Provide the [x, y] coordinate of the cell's center where the given text is located.  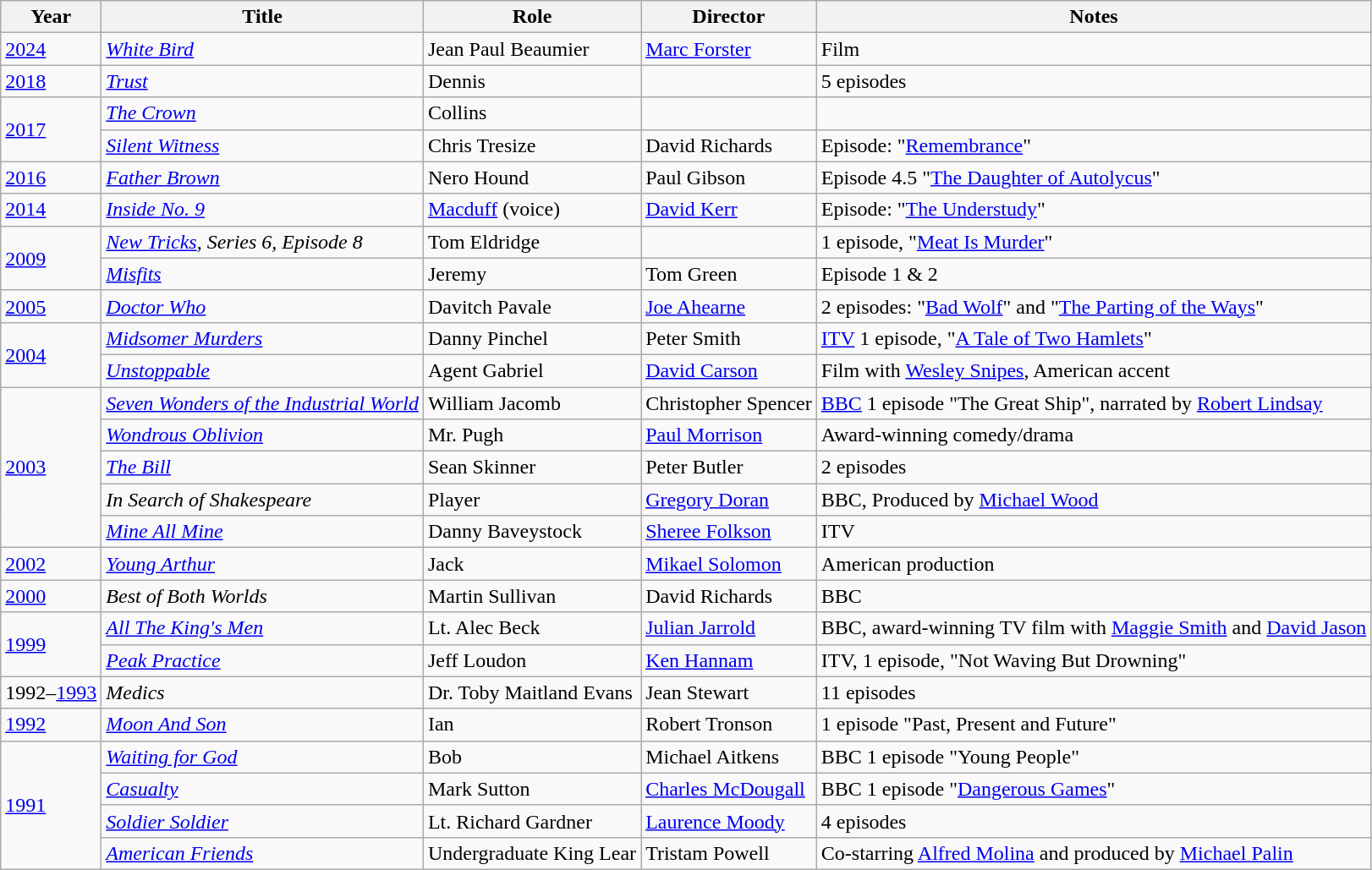
Moon And Son [262, 725]
William Jacomb [531, 403]
Film with Wesley Snipes, American accent [1093, 370]
Peter Smith [729, 338]
Martin Sullivan [531, 596]
Danny Pinchel [531, 338]
Julian Jarrold [729, 628]
Charles McDougall [729, 789]
Tristam Powell [729, 853]
Robert Tronson [729, 725]
Role [531, 17]
Paul Morrison [729, 435]
11 episodes [1093, 692]
Episode: "Remembrance" [1093, 145]
BBC 1 episode "Dangerous Games" [1093, 789]
Lt. Richard Gardner [531, 821]
Nero Hound [531, 178]
In Search of Shakespeare [262, 500]
Mine All Mine [262, 532]
ITV, 1 episode, "Not Waving But Drowning" [1093, 660]
Undergraduate King Lear [531, 853]
Young Arthur [262, 564]
Best of Both Worlds [262, 596]
1992–1993 [51, 692]
Film [1093, 49]
2024 [51, 49]
Seven Wonders of the Industrial World [262, 403]
Jack [531, 564]
Sean Skinner [531, 468]
Episode: "The Understudy" [1093, 210]
1 episode "Past, Present and Future" [1093, 725]
Doctor Who [262, 306]
Unstoppable [262, 370]
Inside No. 9 [262, 210]
Davitch Pavale [531, 306]
Silent Witness [262, 145]
Waiting for God [262, 757]
Christopher Spencer [729, 403]
Michael Aitkens [729, 757]
Mikael Solomon [729, 564]
Misfits [262, 274]
Mark Sutton [531, 789]
2009 [51, 258]
Director [729, 17]
Gregory Doran [729, 500]
2017 [51, 129]
1992 [51, 725]
4 episodes [1093, 821]
Wondrous Oblivion [262, 435]
Jeremy [531, 274]
Midsomer Murders [262, 338]
Lt. Alec Beck [531, 628]
All The King's Men [262, 628]
Peak Practice [262, 660]
David Carson [729, 370]
BBC 1 episode "The Great Ship", narrated by Robert Lindsay [1093, 403]
Dr. Toby Maitland Evans [531, 692]
Title [262, 17]
Medics [262, 692]
Father Brown [262, 178]
Joe Ahearne [729, 306]
Tom Eldridge [531, 242]
Jeff Loudon [531, 660]
The Bill [262, 468]
2003 [51, 468]
Chris Tresize [531, 145]
Trust [262, 81]
BBC, award-winning TV film with Maggie Smith and David Jason [1093, 628]
Danny Baveystock [531, 532]
Award-winning comedy/drama [1093, 435]
David Kerr [729, 210]
Ken Hannam [729, 660]
Marc Forster [729, 49]
The Crown [262, 113]
2 episodes: "Bad Wolf" and "The Parting of the Ways" [1093, 306]
5 episodes [1093, 81]
White Bird [262, 49]
1991 [51, 805]
American Friends [262, 853]
Jean Paul Beaumier [531, 49]
Mr. Pugh [531, 435]
ITV 1 episode, "A Tale of Two Hamlets" [1093, 338]
Tom Green [729, 274]
New Tricks, Series 6, Episode 8 [262, 242]
Paul Gibson [729, 178]
2002 [51, 564]
2004 [51, 354]
Sheree Folkson [729, 532]
Year [51, 17]
2000 [51, 596]
2018 [51, 81]
Agent Gabriel [531, 370]
2016 [51, 178]
Episode 1 & 2 [1093, 274]
BBC 1 episode "Young People" [1093, 757]
BBC, Produced by Michael Wood [1093, 500]
Bob [531, 757]
Jean Stewart [729, 692]
Ian [531, 725]
Soldier Soldier [262, 821]
2005 [51, 306]
American production [1093, 564]
Laurence Moody [729, 821]
ITV [1093, 532]
Co-starring Alfred Molina and produced by Michael Palin [1093, 853]
BBC [1093, 596]
Notes [1093, 17]
Macduff (voice) [531, 210]
Peter Butler [729, 468]
Casualty [262, 789]
Player [531, 500]
Dennis [531, 81]
Collins [531, 113]
2014 [51, 210]
1999 [51, 644]
Episode 4.5 "The Daughter of Autolycus" [1093, 178]
1 episode, "Meat Is Murder" [1093, 242]
2 episodes [1093, 468]
